Extract the [x, y] coordinate from the center of the cell holding the provided text.  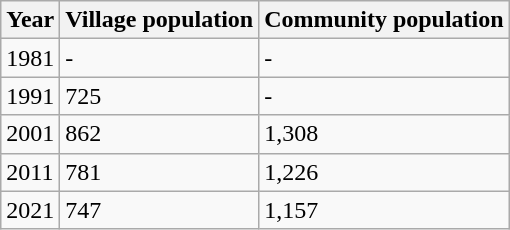
1,308 [384, 134]
1,226 [384, 172]
747 [160, 210]
725 [160, 96]
2001 [30, 134]
Village population [160, 20]
1991 [30, 96]
Year [30, 20]
862 [160, 134]
781 [160, 172]
1981 [30, 58]
2021 [30, 210]
2011 [30, 172]
Community population [384, 20]
1,157 [384, 210]
